Return [x, y] of the center of cell containing provided text 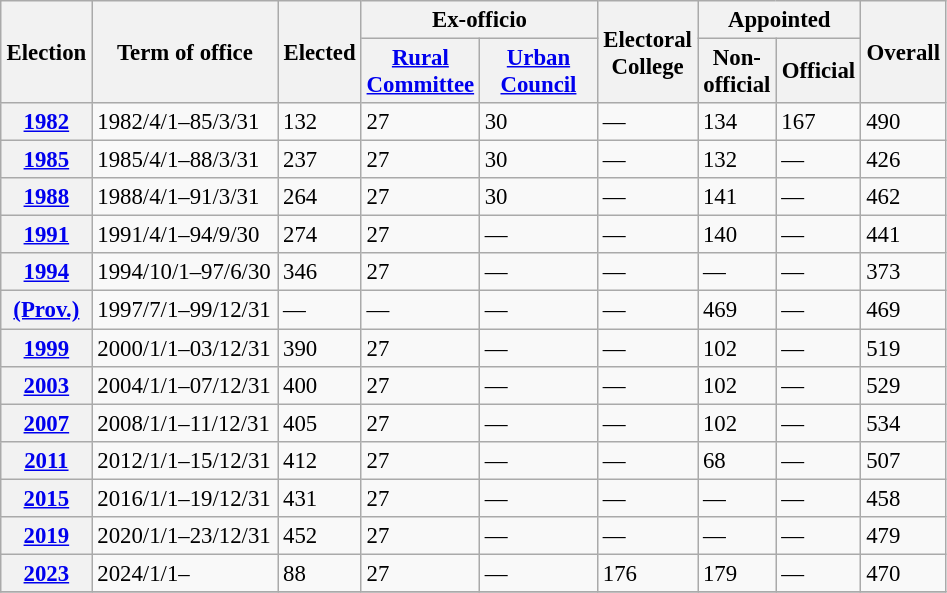
Official [818, 72]
373 [904, 273]
1994 [46, 273]
237 [320, 160]
390 [320, 348]
2019 [46, 536]
1985 [46, 160]
2020/1/1–23/12/31 [185, 536]
2007 [46, 423]
RuralCommittee [420, 72]
167 [818, 122]
2015 [46, 498]
1982 [46, 122]
Term of office [185, 52]
2016/1/1–19/12/31 [185, 498]
405 [320, 423]
2011 [46, 460]
140 [737, 235]
1988 [46, 197]
1985/4/1–88/3/31 [185, 160]
179 [737, 573]
529 [904, 385]
176 [648, 573]
Overall [904, 52]
458 [904, 498]
Non-official [737, 72]
ElectoralCollege [648, 52]
2024/1/1– [185, 573]
479 [904, 536]
1991/4/1–94/9/30 [185, 235]
274 [320, 235]
426 [904, 160]
1988/4/1–91/3/31 [185, 197]
1991 [46, 235]
Appointed [780, 20]
441 [904, 235]
68 [737, 460]
507 [904, 460]
1994/10/1–97/6/30 [185, 273]
1982/4/1–85/3/31 [185, 122]
141 [737, 197]
UrbanCouncil [538, 72]
490 [904, 122]
519 [904, 348]
2012/1/1–15/12/31 [185, 460]
1997/7/1–99/12/31 [185, 310]
346 [320, 273]
470 [904, 573]
462 [904, 197]
1999 [46, 348]
2003 [46, 385]
400 [320, 385]
Elected [320, 52]
2004/1/1–07/12/31 [185, 385]
2023 [46, 573]
452 [320, 536]
(Prov.) [46, 310]
534 [904, 423]
2000/1/1–03/12/31 [185, 348]
431 [320, 498]
Ex-officio [479, 20]
88 [320, 573]
Election [46, 52]
412 [320, 460]
2008/1/1–11/12/31 [185, 423]
134 [737, 122]
264 [320, 197]
